Extract the [x, y] coordinate from the center of the cell holding the provided text.  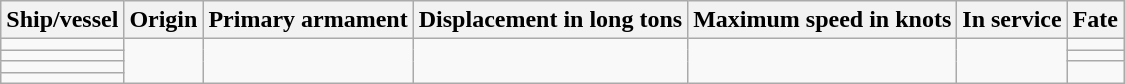
Origin [164, 20]
Fate [1095, 20]
Primary armament [308, 20]
Ship/vessel [62, 20]
In service [1012, 20]
Maximum speed in knots [822, 20]
Displacement in long tons [550, 20]
